Determine the [x, y] coordinate at the center of the cell enclosing the given text.  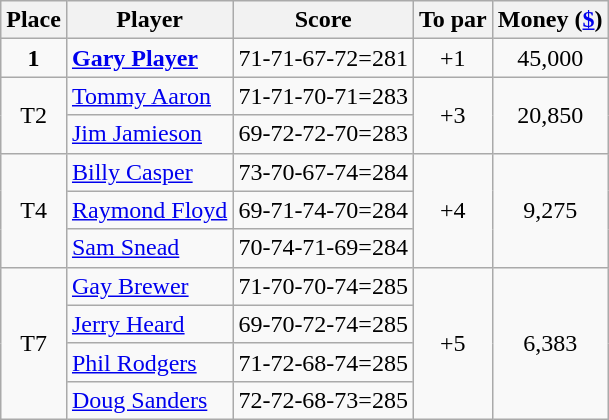
Tommy Aaron [149, 96]
20,850 [550, 115]
T4 [34, 210]
1 [34, 58]
+3 [452, 115]
+1 [452, 58]
Score [324, 20]
69-72-72-70=283 [324, 134]
72-72-68-73=285 [324, 400]
Jim Jamieson [149, 134]
Doug Sanders [149, 400]
6,383 [550, 343]
71-70-70-74=285 [324, 286]
Phil Rodgers [149, 362]
Jerry Heard [149, 324]
69-71-74-70=284 [324, 210]
Sam Snead [149, 248]
+5 [452, 343]
Player [149, 20]
To par [452, 20]
Place [34, 20]
70-74-71-69=284 [324, 248]
71-71-67-72=281 [324, 58]
71-71-70-71=283 [324, 96]
T2 [34, 115]
Gay Brewer [149, 286]
69-70-72-74=285 [324, 324]
Raymond Floyd [149, 210]
Money ($) [550, 20]
Gary Player [149, 58]
+4 [452, 210]
45,000 [550, 58]
71-72-68-74=285 [324, 362]
73-70-67-74=284 [324, 172]
Billy Casper [149, 172]
T7 [34, 343]
9,275 [550, 210]
